Return the [x, y] coordinate for the center point of the cell that contains the specified text.  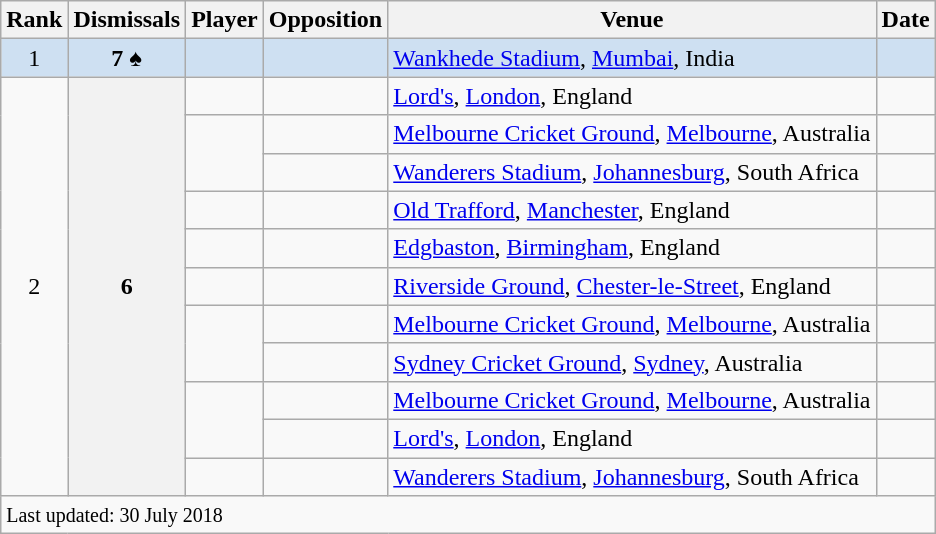
Rank [34, 20]
Wankhede Stadium, Mumbai, India [632, 58]
Dismissals [127, 20]
Opposition [325, 20]
Edgbaston, Birmingham, England [632, 248]
Riverside Ground, Chester-le-Street, England [632, 286]
1 [34, 58]
6 [127, 286]
Sydney Cricket Ground, Sydney, Australia [632, 362]
7 ♠ [127, 58]
Last updated: 30 July 2018 [468, 515]
2 [34, 286]
Venue [632, 20]
Old Trafford, Manchester, England [632, 210]
Player [225, 20]
Date [906, 20]
